Scan for the cell matching the given text and deliver its [x, y] coordinate at center. 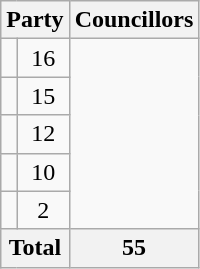
Total [35, 248]
15 [43, 96]
16 [43, 58]
10 [43, 172]
Councillors [134, 20]
55 [134, 248]
2 [43, 210]
Party [35, 20]
12 [43, 134]
